Output the (x, y) coordinate of the center of the cell containing the given text.  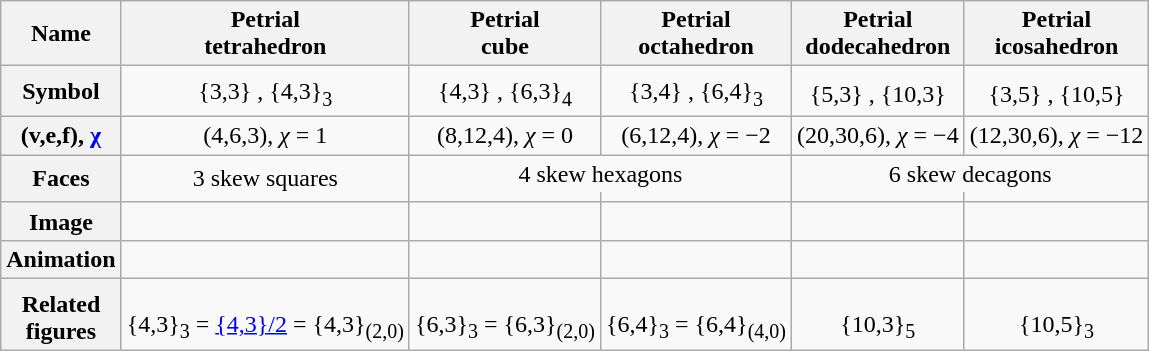
Petrialicosahedron (1056, 34)
{6,4}3 = {6,4}(4,0) (696, 314)
6 skew decagons (970, 174)
{4,3} , {6,3}4 (504, 92)
{10,5}3 (1056, 314)
{3,3} , {4,3}3 (265, 92)
(v,e,f), χ (61, 136)
Faces (61, 179)
(6,12,4), χ = −2 (696, 136)
Symbol (61, 92)
(12,30,6), χ = −12 (1056, 136)
(4,6,3), χ = 1 (265, 136)
{4,3}3 = {4,3}/2 = {4,3}(2,0) (265, 314)
4 skew hexagons (600, 174)
(8,12,4), χ = 0 (504, 136)
Animation (61, 259)
Petrialoctahedron (696, 34)
Image (61, 221)
{6,3}3 = {6,3}(2,0) (504, 314)
(20,30,6), χ = −4 (878, 136)
Relatedfigures (61, 314)
Petrialdodecahedron (878, 34)
Name (61, 34)
{10,3}5 (878, 314)
{3,5} , {10,5} (1056, 92)
{3,4} , {6,4}3 (696, 92)
3 skew squares (265, 179)
Petrialtetrahedron (265, 34)
{5,3} , {10,3} (878, 92)
Petrialcube (504, 34)
